From the cell containing the given text, extract its center point as (x, y) coordinate. 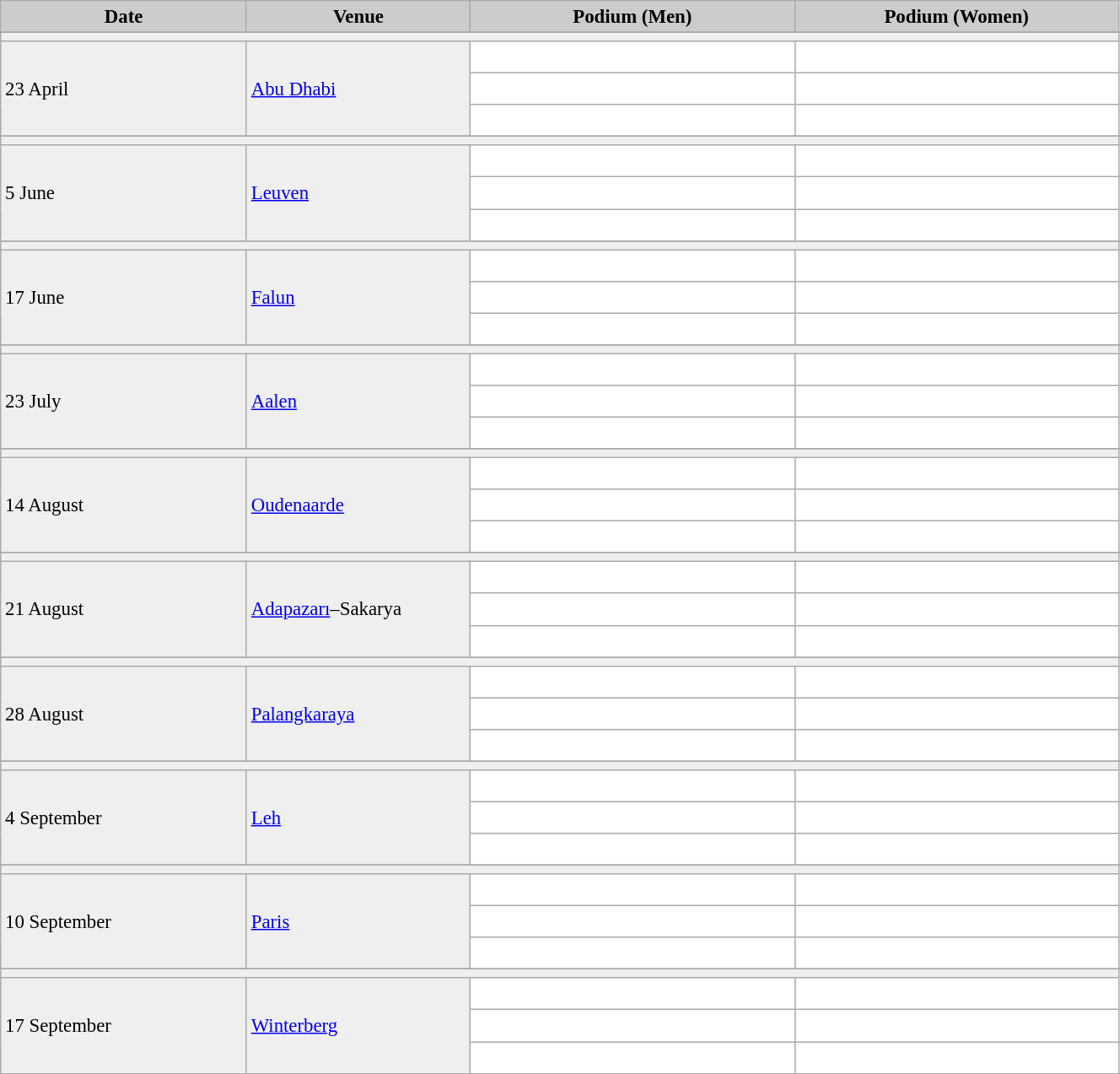
21 August (124, 609)
Oudenaarde (358, 506)
Podium (Men) (633, 17)
4 September (124, 818)
Paris (358, 921)
5 June (124, 192)
Abu Dhabi (358, 89)
Adapazarı–Sakarya (358, 609)
Leuven (358, 192)
10 September (124, 921)
14 August (124, 506)
23 April (124, 89)
23 July (124, 402)
17 June (124, 297)
Leh (358, 818)
Palangkaraya (358, 714)
Date (124, 17)
Podium (Women) (956, 17)
Falun (358, 297)
Aalen (358, 402)
Venue (358, 17)
Winterberg (358, 1026)
17 September (124, 1026)
28 August (124, 714)
